Capture the cell that displays the provided text and extract its (x, y) central coordinate. 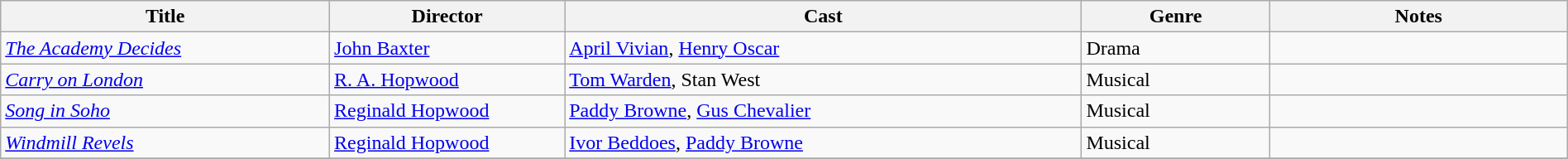
Ivor Beddoes, Paddy Browne (824, 142)
Carry on London (165, 79)
Cast (824, 17)
Notes (1418, 17)
Tom Warden, Stan West (824, 79)
Drama (1176, 48)
R. A. Hopwood (447, 79)
Windmill Revels (165, 142)
Director (447, 17)
Song in Soho (165, 111)
Title (165, 17)
Genre (1176, 17)
April Vivian, Henry Oscar (824, 48)
Paddy Browne, Gus Chevalier (824, 111)
John Baxter (447, 48)
The Academy Decides (165, 48)
